Capture the cell that displays the provided text and extract its (X, Y) central coordinate. 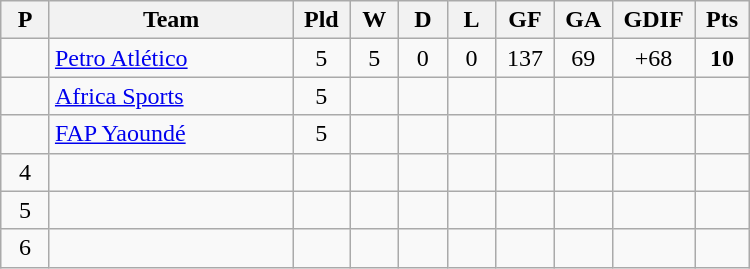
GF (525, 20)
GDIF (653, 20)
L (472, 20)
P (26, 20)
FAP Yaoundé (170, 134)
4 (26, 172)
Petro Atlético (170, 58)
6 (26, 248)
GA (583, 20)
W (374, 20)
Team (170, 20)
Pld (322, 20)
+68 (653, 58)
Africa Sports (170, 96)
Pts (722, 20)
10 (722, 58)
69 (583, 58)
137 (525, 58)
D (424, 20)
